Provide the [X, Y] coordinate of the cell's center where the given text is located.  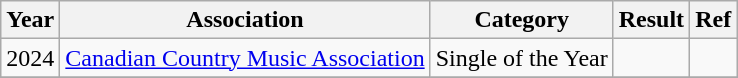
Ref [714, 20]
Result [651, 20]
Association [245, 20]
Single of the Year [522, 58]
Category [522, 20]
2024 [30, 58]
Year [30, 20]
Canadian Country Music Association [245, 58]
